From the cell containing the given text, extract its center point as [X, Y] coordinate. 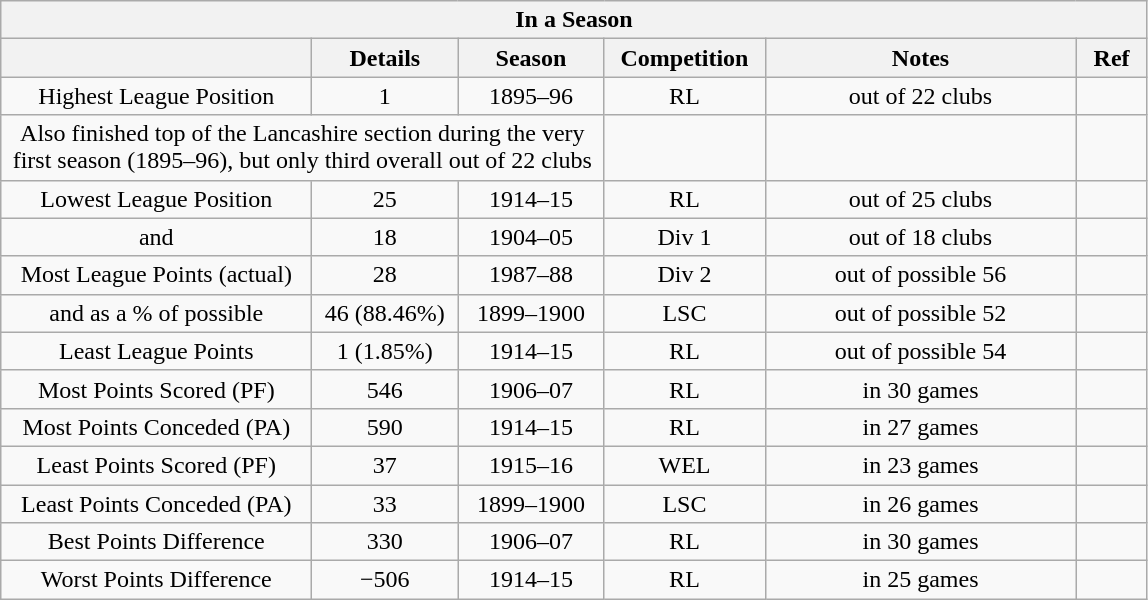
in 23 games [920, 465]
37 [385, 465]
Div 1 [684, 237]
WEL [684, 465]
out of possible 54 [920, 351]
Least League Points [156, 351]
590 [385, 427]
330 [385, 542]
Ref [1112, 58]
out of 25 clubs [920, 199]
Most Points Conceded (PA) [156, 427]
out of 22 clubs [920, 96]
out of possible 56 [920, 275]
in 27 games [920, 427]
and [156, 237]
Least Points Conceded (PA) [156, 503]
Highest League Position [156, 96]
1915–16 [531, 465]
1895–96 [531, 96]
Details [385, 58]
33 [385, 503]
Lowest League Position [156, 199]
Worst Points Difference [156, 580]
in 26 games [920, 503]
1 (1.85%) [385, 351]
25 [385, 199]
−506 [385, 580]
546 [385, 389]
1 [385, 96]
and as a % of possible [156, 313]
18 [385, 237]
1904–05 [531, 237]
46 (88.46%) [385, 313]
Best Points Difference [156, 542]
out of 18 clubs [920, 237]
Most Points Scored (PF) [156, 389]
Competition [684, 58]
Season [531, 58]
28 [385, 275]
In a Season [574, 20]
Most League Points (actual) [156, 275]
Least Points Scored (PF) [156, 465]
1987–88 [531, 275]
in 25 games [920, 580]
Notes [920, 58]
Also finished top of the Lancashire section during the very first season (1895–96), but only third overall out of 22 clubs [302, 148]
Div 2 [684, 275]
out of possible 52 [920, 313]
